Search for the cell housing the specified text and yield its [x, y] center coordinate. 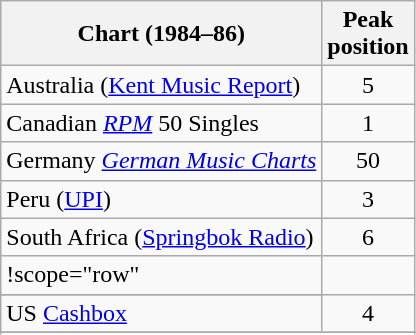
Canadian RPM 50 Singles [162, 123]
Chart (1984–86) [162, 34]
5 [368, 85]
50 [368, 161]
Germany German Music Charts [162, 161]
Peru (UPI) [162, 199]
South Africa (Springbok Radio) [162, 237]
3 [368, 199]
1 [368, 123]
Australia (Kent Music Report) [162, 85]
!scope="row" [162, 275]
US Cashbox [162, 313]
Peakposition [368, 34]
6 [368, 237]
4 [368, 313]
